Identify which cell holds the provided text, then report its (X, Y) central coordinate. 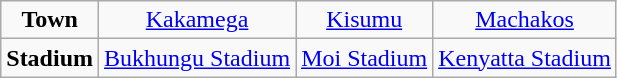
Stadium (50, 58)
Machakos (525, 20)
Kisumu (364, 20)
Kenyatta Stadium (525, 58)
Town (50, 20)
Kakamega (198, 20)
Moi Stadium (364, 58)
Bukhungu Stadium (198, 58)
